Identify which cell holds the provided text, then report its (X, Y) central coordinate. 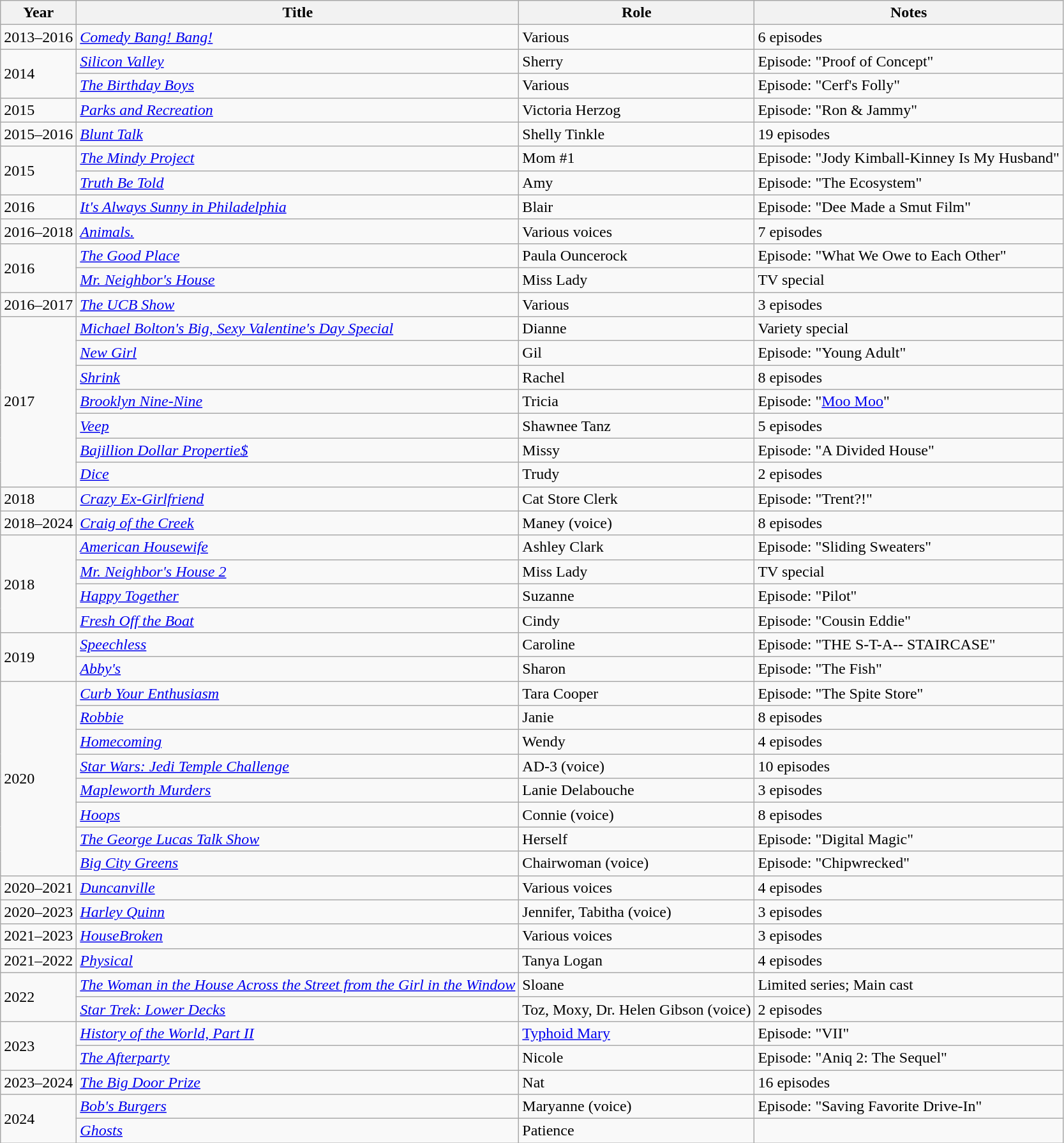
Patience (637, 1131)
2023 (38, 1045)
Episode: "Dee Made a Smut Film" (909, 207)
AD-3 (voice) (637, 766)
2019 (38, 656)
Wendy (637, 742)
2017 (38, 402)
Title (297, 13)
Notes (909, 13)
Shawnee Tanz (637, 426)
Hoops (297, 815)
Episode: "Cousin Eddie" (909, 620)
Trudy (637, 474)
HouseBroken (297, 936)
Victoria Herzog (637, 110)
History of the World, Part II (297, 1033)
Robbie (297, 718)
Truth Be Told (297, 183)
Craig of the Creek (297, 523)
2020–2021 (38, 888)
American Housewife (297, 547)
Maryanne (voice) (637, 1107)
Shrink (297, 377)
Veep (297, 426)
Dice (297, 474)
The Big Door Prize (297, 1082)
The Afterparty (297, 1057)
Sloane (637, 985)
Episode: "Young Adult" (909, 353)
Role (637, 13)
16 episodes (909, 1082)
Chairwoman (voice) (637, 863)
Mr. Neighbor's House (297, 280)
Rachel (637, 377)
2021–2022 (38, 960)
Bajillion Dollar Propertie$ (297, 450)
Year (38, 13)
Toz, Moxy, Dr. Helen Gibson (voice) (637, 1009)
Dianne (637, 329)
Episode: "Trent?!" (909, 499)
Maney (voice) (637, 523)
Sherry (637, 61)
Episode: "Chipwrecked" (909, 863)
Nat (637, 1082)
Fresh Off the Boat (297, 620)
Ghosts (297, 1131)
Michael Bolton's Big, Sexy Valentine's Day Special (297, 329)
Connie (voice) (637, 815)
2016–2018 (38, 231)
Mapleworth Murders (297, 791)
2013–2016 (38, 37)
Episode: "A Divided House" (909, 450)
Brooklyn Nine-Nine (297, 402)
Episode: "Aniq 2: The Sequel" (909, 1057)
Happy Together (297, 596)
Cat Store Clerk (637, 499)
The George Lucas Talk Show (297, 839)
Silicon Valley (297, 61)
2014 (38, 73)
Parks and Recreation (297, 110)
The Woman in the House Across the Street from the Girl in the Window (297, 985)
Episode: "Ron & Jammy" (909, 110)
2018–2024 (38, 523)
Janie (637, 718)
Episode: "Moo Moo" (909, 402)
Tanya Logan (637, 960)
Episode: "Jody Kimball-Kinney Is My Husband" (909, 158)
Big City Greens (297, 863)
2020 (38, 778)
Herself (637, 839)
Episode: "The Fish" (909, 669)
Bob's Burgers (297, 1107)
2016–2017 (38, 305)
Harley Quinn (297, 912)
Tara Cooper (637, 693)
Homecoming (297, 742)
Episode: "THE S-T-A-- STAIRCASE" (909, 644)
Animals. (297, 231)
10 episodes (909, 766)
Episode: "The Spite Store" (909, 693)
Physical (297, 960)
Star Wars: Jedi Temple Challenge (297, 766)
Caroline (637, 644)
The Birthday Boys (297, 86)
Blair (637, 207)
Amy (637, 183)
It's Always Sunny in Philadelphia (297, 207)
Tricia (637, 402)
Comedy Bang! Bang! (297, 37)
7 episodes (909, 231)
Limited series; Main cast (909, 985)
2024 (38, 1119)
Mr. Neighbor's House 2 (297, 571)
Missy (637, 450)
2021–2023 (38, 936)
Paula Ouncerock (637, 255)
Ashley Clark (637, 547)
5 episodes (909, 426)
Jennifer, Tabitha (voice) (637, 912)
2023–2024 (38, 1082)
Star Trek: Lower Decks (297, 1009)
Episode: "VII" (909, 1033)
The Mindy Project (297, 158)
6 episodes (909, 37)
Episode: "What We Owe to Each Other" (909, 255)
Duncanville (297, 888)
Speechless (297, 644)
Episode: "Digital Magic" (909, 839)
Episode: "The Ecosystem" (909, 183)
Episode: "Pilot" (909, 596)
Lanie Delabouche (637, 791)
Nicole (637, 1057)
Typhoid Mary (637, 1033)
The UCB Show (297, 305)
Crazy Ex-Girlfriend (297, 499)
Curb Your Enthusiasm (297, 693)
Shelly Tinkle (637, 134)
2022 (38, 997)
Sharon (637, 669)
Mom #1 (637, 158)
The Good Place (297, 255)
New Girl (297, 353)
Episode: "Cerf's Folly" (909, 86)
Episode: "Saving Favorite Drive-In" (909, 1107)
Variety special (909, 329)
2020–2023 (38, 912)
Abby's (297, 669)
Blunt Talk (297, 134)
Episode: "Proof of Concept" (909, 61)
Episode: "Sliding Sweaters" (909, 547)
19 episodes (909, 134)
Gil (637, 353)
2015–2016 (38, 134)
Cindy (637, 620)
Suzanne (637, 596)
